Extract the (x, y) coordinate from the center of the cell holding the provided text.  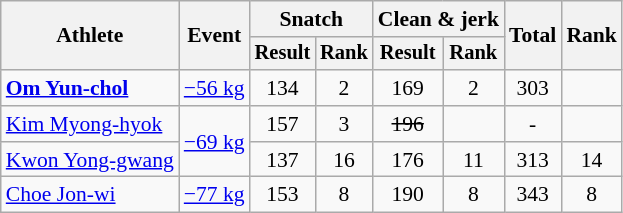
Kwon Yong-gwang (90, 160)
Total (532, 36)
Event (214, 36)
303 (532, 88)
157 (283, 124)
Choe Jon-wi (90, 195)
313 (532, 160)
−69 kg (214, 142)
3 (344, 124)
14 (592, 160)
169 (408, 88)
190 (408, 195)
Kim Myong-hyok (90, 124)
Om Yun-chol (90, 88)
176 (408, 160)
Athlete (90, 36)
343 (532, 195)
137 (283, 160)
134 (283, 88)
−77 kg (214, 195)
Snatch (312, 19)
11 (474, 160)
Clean & jerk (438, 19)
196 (408, 124)
16 (344, 160)
- (532, 124)
−56 kg (214, 88)
153 (283, 195)
